Extract the [x, y] coordinate from the center of the cell holding the provided text.  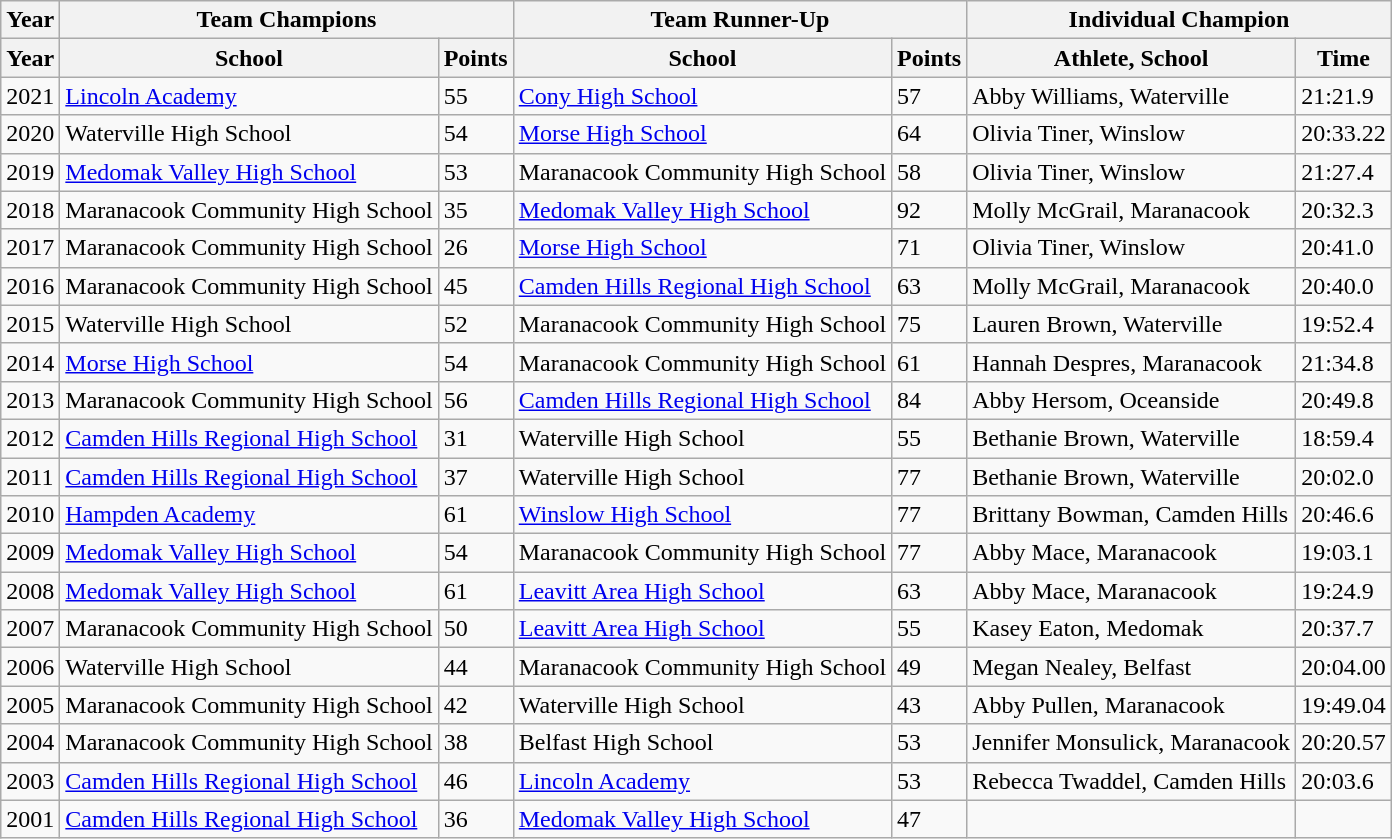
Kasey Eaton, Medomak [1132, 629]
2001 [30, 819]
45 [476, 286]
57 [930, 96]
2017 [30, 248]
Brittany Bowman, Camden Hills [1132, 515]
2007 [30, 629]
19:03.1 [1344, 553]
2010 [30, 515]
2021 [30, 96]
2011 [30, 477]
Abby Williams, Waterville [1132, 96]
Hannah Despres, Maranacook [1132, 362]
20:02.0 [1344, 477]
49 [930, 667]
Cony High School [702, 96]
56 [476, 400]
20:20.57 [1344, 743]
2018 [30, 210]
2012 [30, 438]
21:21.9 [1344, 96]
58 [930, 172]
2016 [30, 286]
Team Champions [286, 20]
19:52.4 [1344, 324]
92 [930, 210]
44 [476, 667]
19:24.9 [1344, 591]
21:34.8 [1344, 362]
2019 [30, 172]
84 [930, 400]
Hampden Academy [249, 515]
Team Runner-Up [740, 20]
2008 [30, 591]
2003 [30, 781]
Lauren Brown, Waterville [1132, 324]
47 [930, 819]
75 [930, 324]
52 [476, 324]
Athlete, School [1132, 58]
Abby Pullen, Maranacook [1132, 705]
43 [930, 705]
20:03.6 [1344, 781]
20:46.6 [1344, 515]
20:33.22 [1344, 134]
2004 [30, 743]
38 [476, 743]
42 [476, 705]
Megan Nealey, Belfast [1132, 667]
36 [476, 819]
Jennifer Monsulick, Maranacook [1132, 743]
2014 [30, 362]
31 [476, 438]
71 [930, 248]
Time [1344, 58]
50 [476, 629]
Individual Champion [1180, 20]
35 [476, 210]
20:32.3 [1344, 210]
64 [930, 134]
2013 [30, 400]
20:04.00 [1344, 667]
46 [476, 781]
21:27.4 [1344, 172]
Winslow High School [702, 515]
20:40.0 [1344, 286]
2020 [30, 134]
20:49.8 [1344, 400]
2009 [30, 553]
20:37.7 [1344, 629]
Belfast High School [702, 743]
37 [476, 477]
20:41.0 [1344, 248]
26 [476, 248]
19:49.04 [1344, 705]
2015 [30, 324]
2006 [30, 667]
Rebecca Twaddel, Camden Hills [1132, 781]
Abby Hersom, Oceanside [1132, 400]
2005 [30, 705]
18:59.4 [1344, 438]
